Locate the cell with the specified text and output its (X, Y) center coordinate. 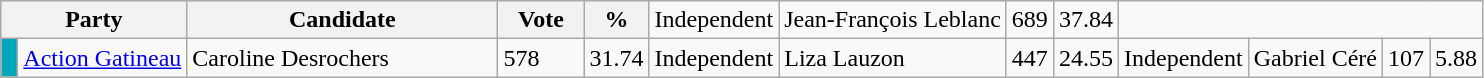
31.74 (616, 58)
Candidate (342, 20)
24.55 (1086, 58)
447 (1030, 58)
689 (1030, 20)
Vote (541, 20)
% (616, 20)
Jean-François Leblanc (893, 20)
Party (94, 20)
Liza Lauzon (893, 58)
5.88 (1456, 58)
Gabriel Céré (1315, 58)
578 (541, 58)
Action Gatineau (102, 58)
107 (1406, 58)
Caroline Desrochers (342, 58)
37.84 (1086, 20)
